Output the [x, y] coordinate of the center of the cell containing the given text.  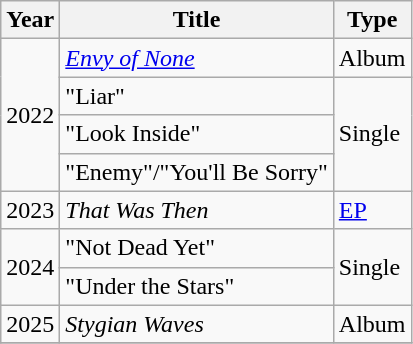
Title [196, 20]
Stygian Waves [196, 324]
"Not Dead Yet" [196, 248]
2025 [30, 324]
Type [372, 20]
"Under the Stars" [196, 286]
"Liar" [196, 96]
2023 [30, 210]
Envy of None [196, 58]
2022 [30, 115]
That Was Then [196, 210]
EP [372, 210]
"Look Inside" [196, 134]
"Enemy"/"You'll Be Sorry" [196, 172]
Year [30, 20]
2024 [30, 267]
